Locate the cell with the specified text and output its [x, y] center coordinate. 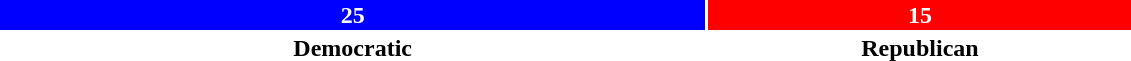
25 [352, 15]
15 [920, 15]
